Capture the cell that displays the provided text and extract its (x, y) central coordinate. 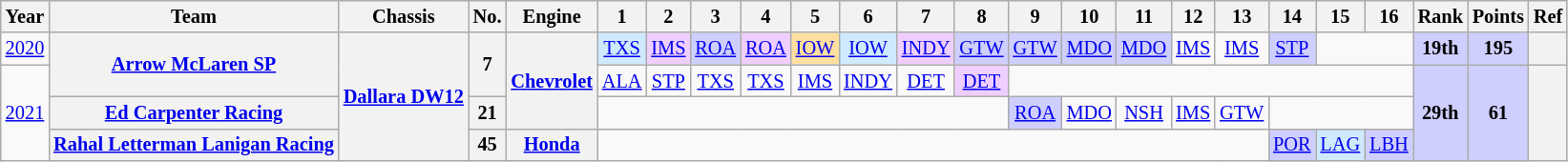
6 (868, 16)
Chevrolet (552, 80)
Honda (552, 145)
Arrow McLaren SP (194, 65)
POR (1292, 145)
Chassis (404, 16)
No. (488, 16)
10 (1090, 16)
Points (1498, 16)
Ed Carpenter Racing (194, 112)
Year (25, 16)
LAG (1341, 145)
Ref (1548, 16)
8 (981, 16)
29th (1441, 112)
4 (765, 16)
Rahal Letterman Lanigan Racing (194, 145)
13 (1242, 16)
Rank (1441, 16)
Team (194, 16)
Engine (552, 16)
61 (1498, 112)
14 (1292, 16)
195 (1498, 49)
12 (1193, 16)
2 (668, 16)
9 (1035, 16)
3 (716, 16)
LBH (1389, 145)
45 (488, 145)
NSH (1143, 112)
5 (815, 16)
11 (1143, 16)
21 (488, 112)
15 (1341, 16)
2021 (25, 112)
2020 (25, 49)
19th (1441, 49)
16 (1389, 16)
Dallara DW12 (404, 97)
1 (622, 16)
ALA (622, 81)
